Pinpoint the cell where the given text exists, returning its [X, Y] midpoint coordinate. 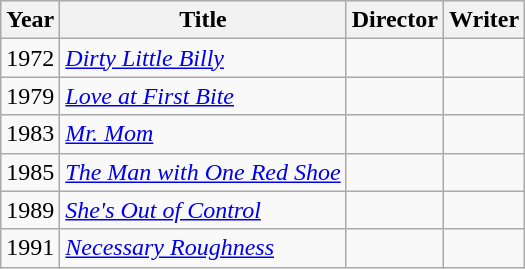
Director [394, 20]
1989 [30, 210]
Writer [484, 20]
Dirty Little Billy [203, 58]
The Man with One Red Shoe [203, 172]
1979 [30, 96]
Love at First Bite [203, 96]
1991 [30, 248]
Necessary Roughness [203, 248]
Year [30, 20]
1972 [30, 58]
1985 [30, 172]
Title [203, 20]
1983 [30, 134]
She's Out of Control [203, 210]
Mr. Mom [203, 134]
